Output the (x, y) coordinate of the center of the cell containing the given text.  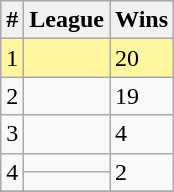
20 (142, 58)
Wins (142, 20)
3 (12, 134)
# (12, 20)
1 (12, 58)
19 (142, 96)
League (67, 20)
